Identify which cell holds the provided text, then report its (x, y) central coordinate. 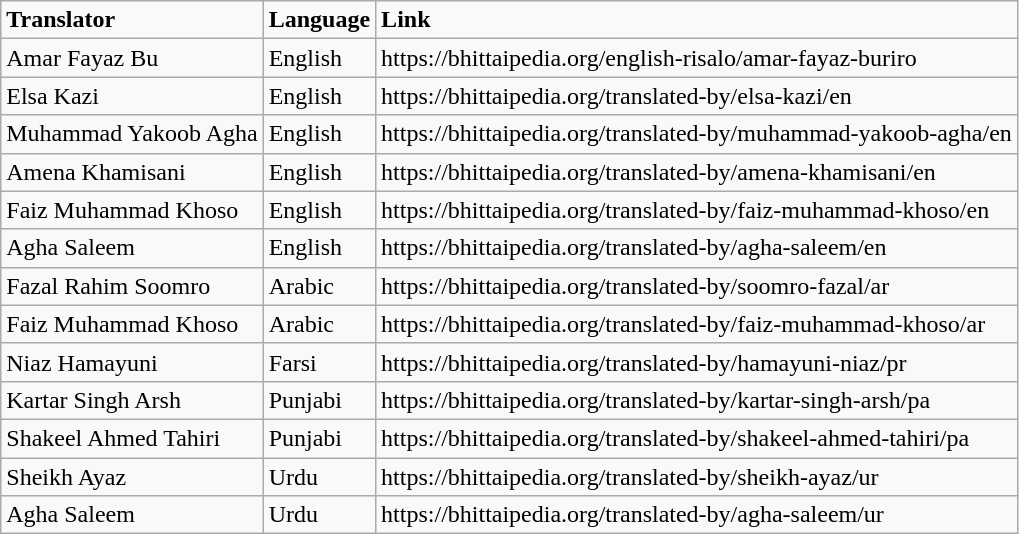
https://bhittaipedia.org/translated-by/kartar-singh-arsh/pa (697, 400)
Link (697, 20)
Muhammad Yakoob Agha (132, 134)
https://bhittaipedia.org/translated-by/soomro-fazal/ar (697, 286)
Fazal Rahim Soomro (132, 286)
https://bhittaipedia.org/translated-by/shakeel-ahmed-tahiri/pa (697, 438)
https://bhittaipedia.org/translated-by/amena-khamisani/en (697, 172)
Language (319, 20)
https://bhittaipedia.org/translated-by/hamayuni-niaz/pr (697, 362)
Niaz Hamayuni (132, 362)
https://bhittaipedia.org/translated-by/sheikh-ayaz/ur (697, 477)
https://bhittaipedia.org/translated-by/faiz-muhammad-khoso/ar (697, 324)
Elsa Kazi (132, 96)
Amena Khamisani (132, 172)
https://bhittaipedia.org/translated-by/agha-saleem/en (697, 248)
https://bhittaipedia.org/translated-by/elsa-kazi/en (697, 96)
Translator (132, 20)
Amar Fayaz Bu (132, 58)
https://bhittaipedia.org/translated-by/faiz-muhammad-khoso/en (697, 210)
https://bhittaipedia.org/translated-by/muhammad-yakoob-agha/en (697, 134)
Sheikh Ayaz (132, 477)
Farsi (319, 362)
https://bhittaipedia.org/english-risalo/amar-fayaz-buriro (697, 58)
https://bhittaipedia.org/translated-by/agha-saleem/ur (697, 515)
Kartar Singh Arsh (132, 400)
Shakeel Ahmed Tahiri (132, 438)
